Identify which cell holds the provided text, then report its [x, y] central coordinate. 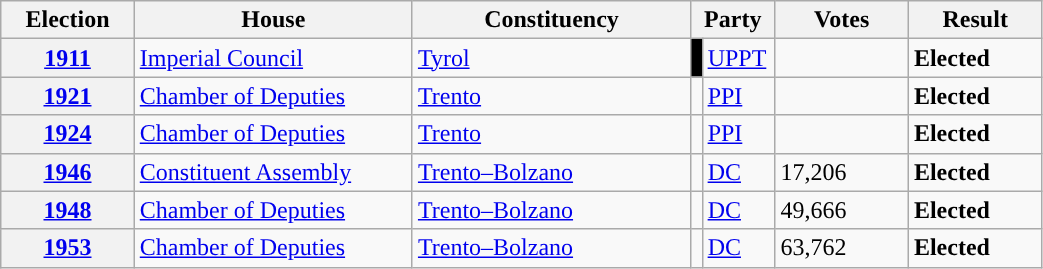
Tyrol [551, 58]
Imperial Council [273, 58]
17,206 [842, 172]
63,762 [842, 248]
Constituency [551, 20]
UPPT [738, 58]
1948 [68, 210]
Result [975, 20]
Constituent Assembly [273, 172]
Election [68, 20]
Party [733, 20]
House [273, 20]
Votes [842, 20]
1911 [68, 58]
49,666 [842, 210]
1953 [68, 248]
1924 [68, 134]
1946 [68, 172]
1921 [68, 96]
